Output the (x, y) coordinate of the center of the cell containing the given text.  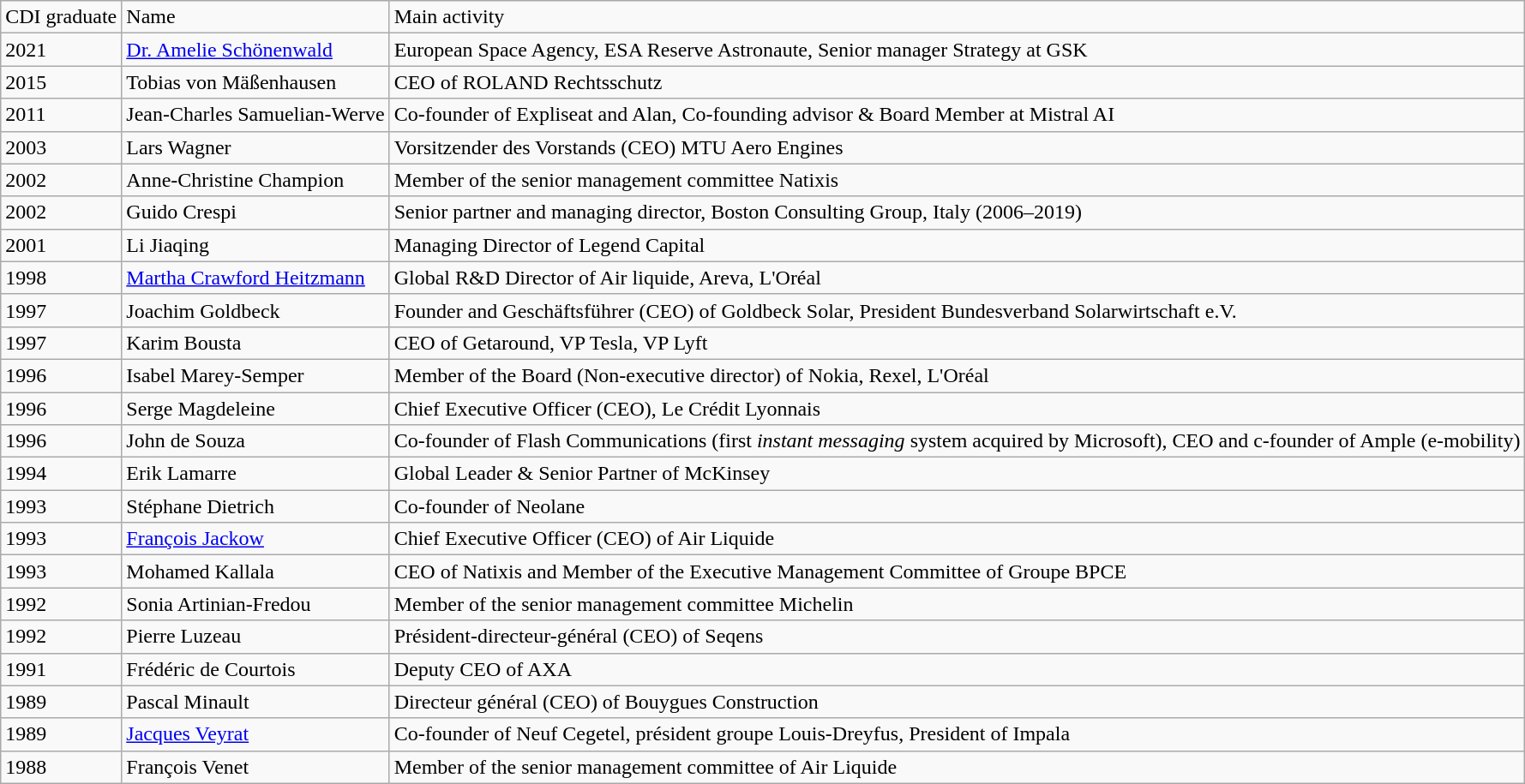
Anne-Christine Champion (255, 180)
Guido Crespi (255, 212)
Co-founder of Neuf Cegetel, président groupe Louis-Dreyfus, President of Impala (957, 734)
Member of the Board (Non-executive director) of Nokia, Rexel, L'Oréal (957, 375)
Dr. Amelie Schönenwald (255, 50)
Li Jiaqing (255, 245)
2011 (62, 115)
Erik Lamarre (255, 474)
1991 (62, 669)
Name (255, 17)
Frédéric de Courtois (255, 669)
Member of the senior management committee Natixis (957, 180)
Co-founder of Neolane (957, 506)
Deputy CEO of AXA (957, 669)
Tobias von Mäßenhausen (255, 82)
CEO of Getaround, VP Tesla, VP Lyft (957, 343)
Managing Director of Legend Capital (957, 245)
CEO of ROLAND Rechtsschutz (957, 82)
François Jackow (255, 539)
Jean-Charles Samuelian-Werve (255, 115)
CEO of Natixis and Member of the Executive Management Committee of Groupe BPCE (957, 572)
Pascal Minault (255, 702)
Karim Bousta (255, 343)
CDI graduate (62, 17)
European Space Agency, ESA Reserve Astronaute, Senior manager Strategy at GSK (957, 50)
Global Leader & Senior Partner of McKinsey (957, 474)
Member of the senior management committee of Air Liquide (957, 767)
Chief Executive Officer (CEO), Le Crédit Lyonnais (957, 409)
Co-founder of Expliseat and Alan, Co-founding advisor & Board Member at Mistral AI (957, 115)
1994 (62, 474)
Stéphane Dietrich (255, 506)
Global R&D Director of Air liquide, Areva, L'Oréal (957, 278)
Joachim Goldbeck (255, 310)
1988 (62, 767)
Lars Wagner (255, 147)
Serge Magdeleine (255, 409)
Président-directeur-général (CEO) of Seqens (957, 637)
Vorsitzender des Vorstands (CEO) MTU Aero Engines (957, 147)
Sonia Artinian-Fredou (255, 604)
2001 (62, 245)
Mohamed Kallala (255, 572)
Main activity (957, 17)
Jacques Veyrat (255, 734)
Directeur général (CEO) of Bouygues Construction (957, 702)
2021 (62, 50)
2015 (62, 82)
François Venet (255, 767)
Chief Executive Officer (CEO) of Air Liquide (957, 539)
Co-founder of Flash Communications (first instant messaging system acquired by Microsoft), CEO and c-founder of Ample (e-mobility) (957, 441)
Senior partner and managing director, Boston Consulting Group, Italy (2006–2019) (957, 212)
Pierre Luzeau (255, 637)
Founder and Geschäftsführer (CEO) of Goldbeck Solar, President Bundesverband Solarwirtschaft e.V. (957, 310)
John de Souza (255, 441)
Martha Crawford Heitzmann (255, 278)
Isabel Marey-Semper (255, 375)
Member of the senior management committee Michelin (957, 604)
2003 (62, 147)
1998 (62, 278)
